Pinpoint the cell where the given text exists, returning its (X, Y) midpoint coordinate. 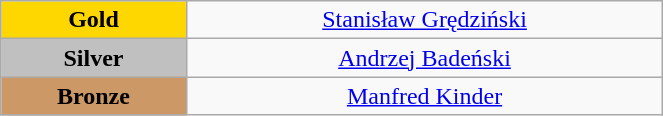
Silver (94, 58)
Bronze (94, 96)
Gold (94, 20)
Stanisław Grędziński (424, 20)
Manfred Kinder (424, 96)
Andrzej Badeński (424, 58)
